Detect which cell encompasses the target text, then output its [x, y] center coordinate. 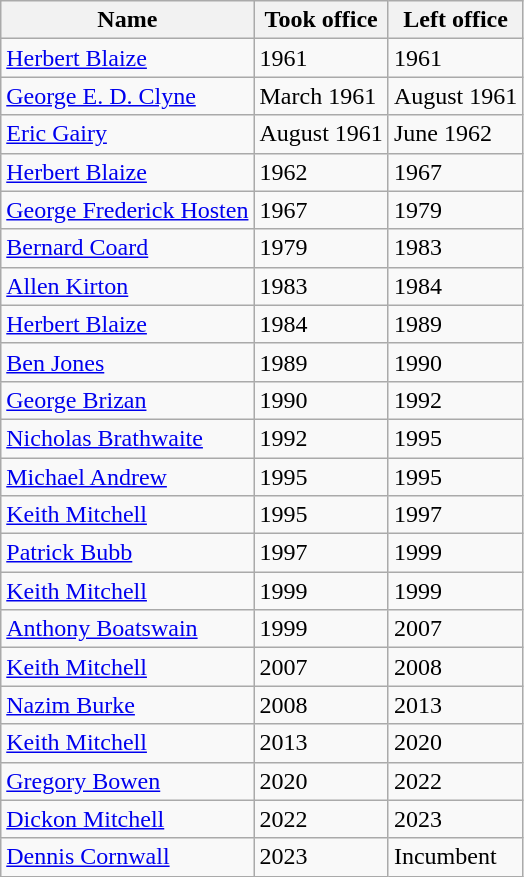
Incumbent [455, 857]
Anthony Boatswain [128, 629]
June 1962 [455, 134]
George Frederick Hosten [128, 210]
Bernard Coard [128, 248]
Nicholas Brathwaite [128, 438]
Dickon Mitchell [128, 819]
1962 [321, 172]
Patrick Bubb [128, 553]
Left office [455, 20]
Eric Gairy [128, 134]
Dennis Cornwall [128, 857]
Nazim Burke [128, 705]
George E. D. Clyne [128, 96]
Ben Jones [128, 362]
Took office [321, 20]
Gregory Bowen [128, 781]
Name [128, 20]
Michael Andrew [128, 477]
George Brizan [128, 400]
Allen Kirton [128, 286]
March 1961 [321, 96]
